Scan for the cell matching the given text and deliver its (x, y) coordinate at center. 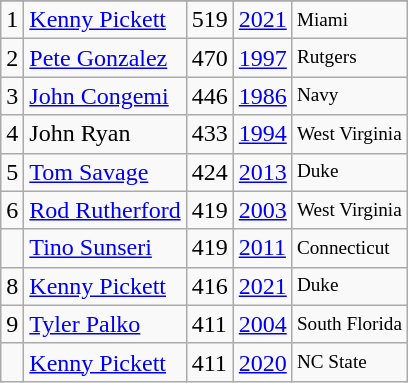
1997 (262, 58)
South Florida (349, 324)
1 (12, 20)
Rod Rutherford (105, 210)
John Congemi (105, 96)
8 (12, 286)
Pete Gonzalez (105, 58)
Navy (349, 96)
Tyler Palko (105, 324)
1986 (262, 96)
John Ryan (105, 134)
9 (12, 324)
470 (210, 58)
2013 (262, 172)
6 (12, 210)
4 (12, 134)
3 (12, 96)
Connecticut (349, 248)
NC State (349, 362)
Tom Savage (105, 172)
Miami (349, 20)
424 (210, 172)
2011 (262, 248)
2004 (262, 324)
446 (210, 96)
5 (12, 172)
2 (12, 58)
519 (210, 20)
2003 (262, 210)
2020 (262, 362)
1994 (262, 134)
Rutgers (349, 58)
433 (210, 134)
416 (210, 286)
Tino Sunseri (105, 248)
